Output the [X, Y] coordinate of the center of the cell containing the given text.  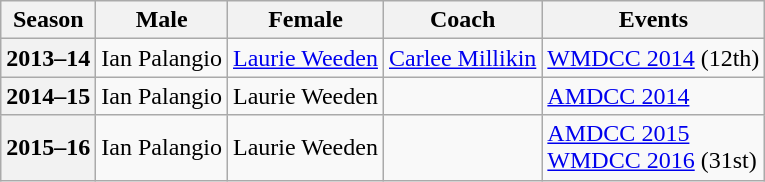
2014–15 [48, 96]
Coach [462, 20]
2013–14 [48, 58]
Season [48, 20]
AMDCC 2014 [654, 96]
Carlee Millikin [462, 58]
Events [654, 20]
Male [162, 20]
Female [306, 20]
2015–16 [48, 148]
AMDCC 2015 WMDCC 2016 (31st) [654, 148]
WMDCC 2014 (12th) [654, 58]
